Detect which cell encompasses the target text, then output its [X, Y] center coordinate. 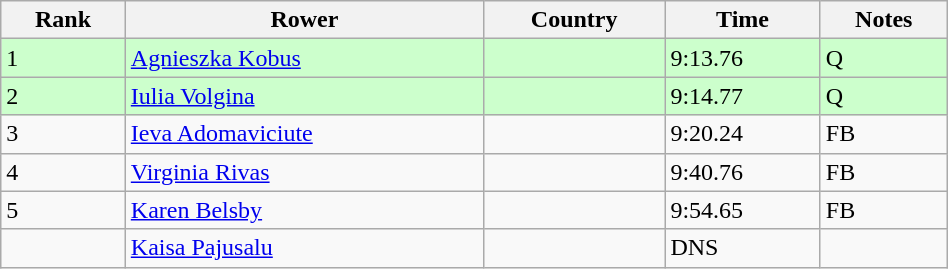
3 [64, 134]
Kaisa Pajusalu [304, 248]
Iulia Volgina [304, 96]
9:54.65 [742, 210]
9:14.77 [742, 96]
2 [64, 96]
9:13.76 [742, 58]
Agnieszka Kobus [304, 58]
Ieva Adomaviciute [304, 134]
DNS [742, 248]
4 [64, 172]
1 [64, 58]
Country [574, 20]
Rower [304, 20]
Virginia Rivas [304, 172]
Notes [884, 20]
9:40.76 [742, 172]
Karen Belsby [304, 210]
Rank [64, 20]
9:20.24 [742, 134]
Time [742, 20]
5 [64, 210]
